Capture the cell that displays the provided text and extract its [X, Y] central coordinate. 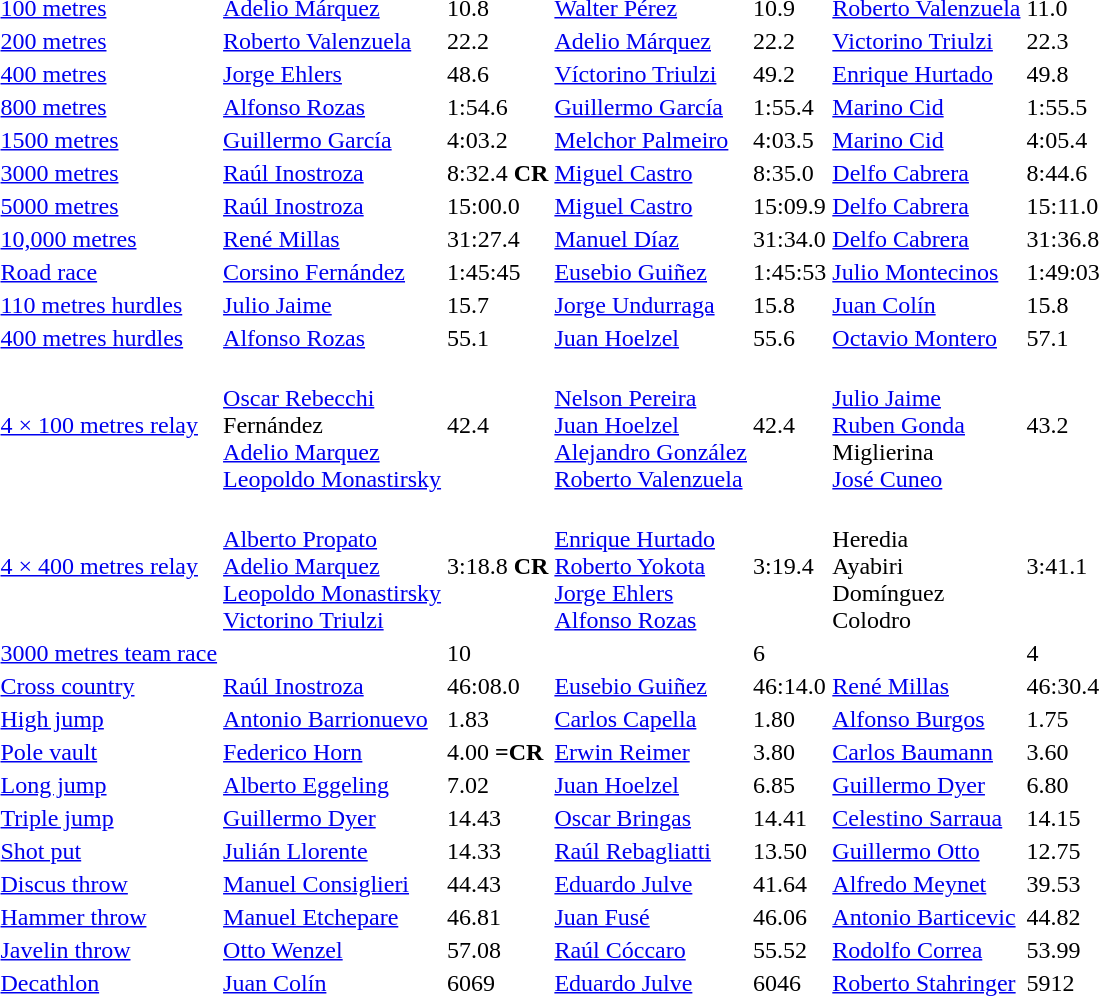
Alberto Eggeling [332, 785]
Víctorino Triulzi [651, 74]
6.85 [789, 785]
Julio Jaime [332, 305]
31:34.0 [789, 239]
1:45:53 [789, 272]
15.7 [498, 305]
Julio Montecinos [926, 272]
Juan Fusé [651, 917]
3:19.4 [789, 566]
Adelio Márquez [651, 41]
46:08.0 [498, 686]
1.80 [789, 719]
1:55.4 [789, 107]
Carlos Capella [651, 719]
4:03.5 [789, 140]
55.6 [789, 338]
4:03.2 [498, 140]
14.33 [498, 851]
Alberto PropatoAdelio MarquezLeopoldo MonastirskyVictorino Triulzi [332, 566]
Raúl Cóccaro [651, 950]
Roberto Valenzuela [332, 41]
Eduardo Julve [651, 884]
Oscar RebecchiFernándezAdelio MarquezLeopoldo Monastirsky [332, 425]
3.80 [789, 752]
14.41 [789, 818]
Antonio Barticevic [926, 917]
1.83 [498, 719]
Carlos Baumann [926, 752]
Alfonso Burgos [926, 719]
Guillermo Otto [926, 851]
Julio JaimeRuben GondaMiglierinaJosé Cuneo [926, 425]
15.8 [789, 305]
41.64 [789, 884]
57.08 [498, 950]
Jorge Undurraga [651, 305]
Oscar Bringas [651, 818]
Manuel Etchepare [332, 917]
15:09.9 [789, 206]
1:54.6 [498, 107]
14.43 [498, 818]
44.43 [498, 884]
Antonio Barrionuevo [332, 719]
Octavio Montero [926, 338]
8:35.0 [789, 173]
Alfredo Meynet [926, 884]
Federico Horn [332, 752]
Melchor Palmeiro [651, 140]
15:00.0 [498, 206]
48.6 [498, 74]
8:32.4 CR [498, 173]
1:45:45 [498, 272]
46.06 [789, 917]
Otto Wenzel [332, 950]
46.81 [498, 917]
Corsino Fernández [332, 272]
3:18.8 CR [498, 566]
4.00 =CR [498, 752]
55.52 [789, 950]
Jorge Ehlers [332, 74]
Manuel Díaz [651, 239]
Rodolfo Correa [926, 950]
13.50 [789, 851]
55.1 [498, 338]
Julián Llorente [332, 851]
31:27.4 [498, 239]
Enrique HurtadoRoberto YokotaJorge EhlersAlfonso Rozas [651, 566]
10 [498, 653]
Erwin Reimer [651, 752]
6 [789, 653]
Celestino Sarraua [926, 818]
46:14.0 [789, 686]
Victorino Triulzi [926, 41]
Raúl Rebagliatti [651, 851]
Juan Colín [926, 305]
HerediaAyabiriDomínguezColodro [926, 566]
7.02 [498, 785]
Manuel Consiglieri [332, 884]
49.2 [789, 74]
Enrique Hurtado [926, 74]
Nelson PereiraJuan HoelzelAlejandro GonzálezRoberto Valenzuela [651, 425]
